Extract the [x, y] coordinate from the center of the cell holding the provided text.  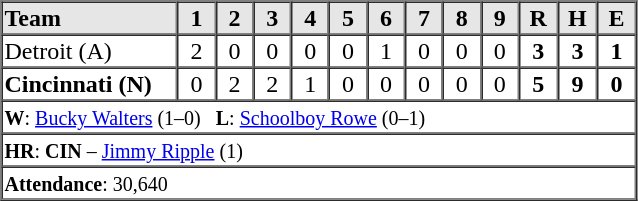
HR: CIN – Jimmy Ripple (1) [319, 150]
Attendance: 30,640 [319, 182]
Cincinnati (N) [90, 84]
4 [310, 18]
W: Bucky Walters (1–0) L: Schoolboy Rowe (0–1) [319, 116]
H [578, 18]
6 [386, 18]
8 [462, 18]
Team [90, 18]
Detroit (A) [90, 50]
7 [424, 18]
E [616, 18]
R [538, 18]
